Scan for the cell matching the given text and deliver its [x, y] coordinate at center. 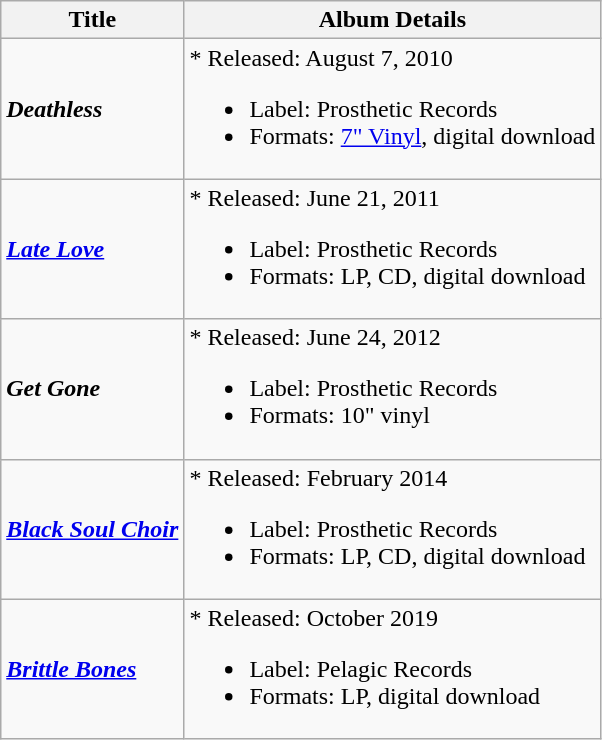
* Released: June 21, 2011Label: Prosthetic RecordsFormats: LP, CD, digital download [392, 249]
Album Details [392, 20]
Brittle Bones [92, 669]
* Released: June 24, 2012Label: Prosthetic RecordsFormats: 10" vinyl [392, 389]
Black Soul Choir [92, 529]
* Released: August 7, 2010Label: Prosthetic RecordsFormats: 7" Vinyl, digital download [392, 109]
* Released: February 2014Label: Prosthetic RecordsFormats: LP, CD, digital download [392, 529]
Title [92, 20]
Get Gone [92, 389]
Late Love [92, 249]
Deathless [92, 109]
* Released: October 2019Label: Pelagic RecordsFormats: LP, digital download [392, 669]
